Return (X, Y) of the center of cell containing provided text 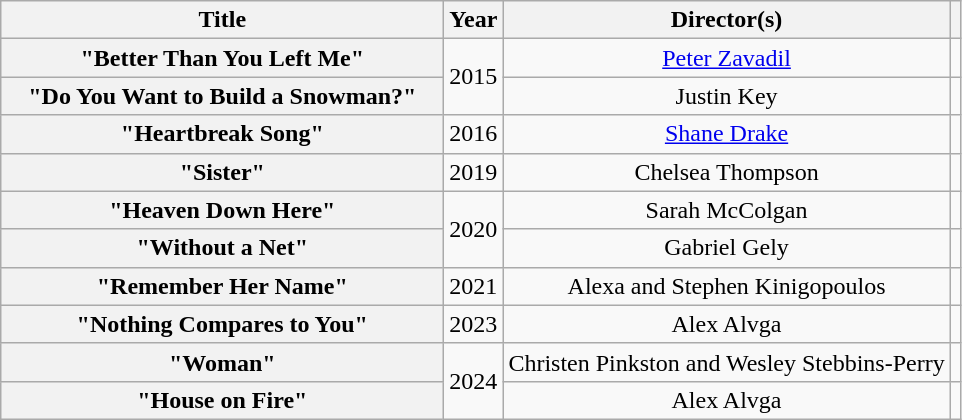
"House on Fire" (222, 400)
Justin Key (726, 96)
"Woman" (222, 362)
2015 (474, 77)
Peter Zavadil (726, 58)
Chelsea Thompson (726, 172)
2023 (474, 324)
Gabriel Gely (726, 248)
2019 (474, 172)
"Nothing Compares to You" (222, 324)
2016 (474, 134)
"Heartbreak Song" (222, 134)
Title (222, 20)
"Better Than You Left Me" (222, 58)
Shane Drake (726, 134)
2021 (474, 286)
Christen Pinkston and Wesley Stebbins-Perry (726, 362)
"Do You Want to Build a Snowman?" (222, 96)
Director(s) (726, 20)
"Heaven Down Here" (222, 210)
"Without a Net" (222, 248)
"Sister" (222, 172)
Alexa and Stephen Kinigopoulos (726, 286)
2024 (474, 381)
"Remember Her Name" (222, 286)
2020 (474, 229)
Year (474, 20)
Sarah McColgan (726, 210)
